Detect which cell encompasses the target text, then output its [X, Y] center coordinate. 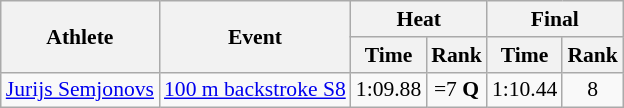
Event [255, 36]
Athlete [80, 36]
Heat [419, 19]
1:10.44 [524, 90]
=7 Q [456, 90]
Jurijs Semjonovs [80, 90]
100 m backstroke S8 [255, 90]
Final [555, 19]
1:09.88 [388, 90]
8 [592, 90]
